Output the [X, Y] coordinate of the center of the cell containing the given text.  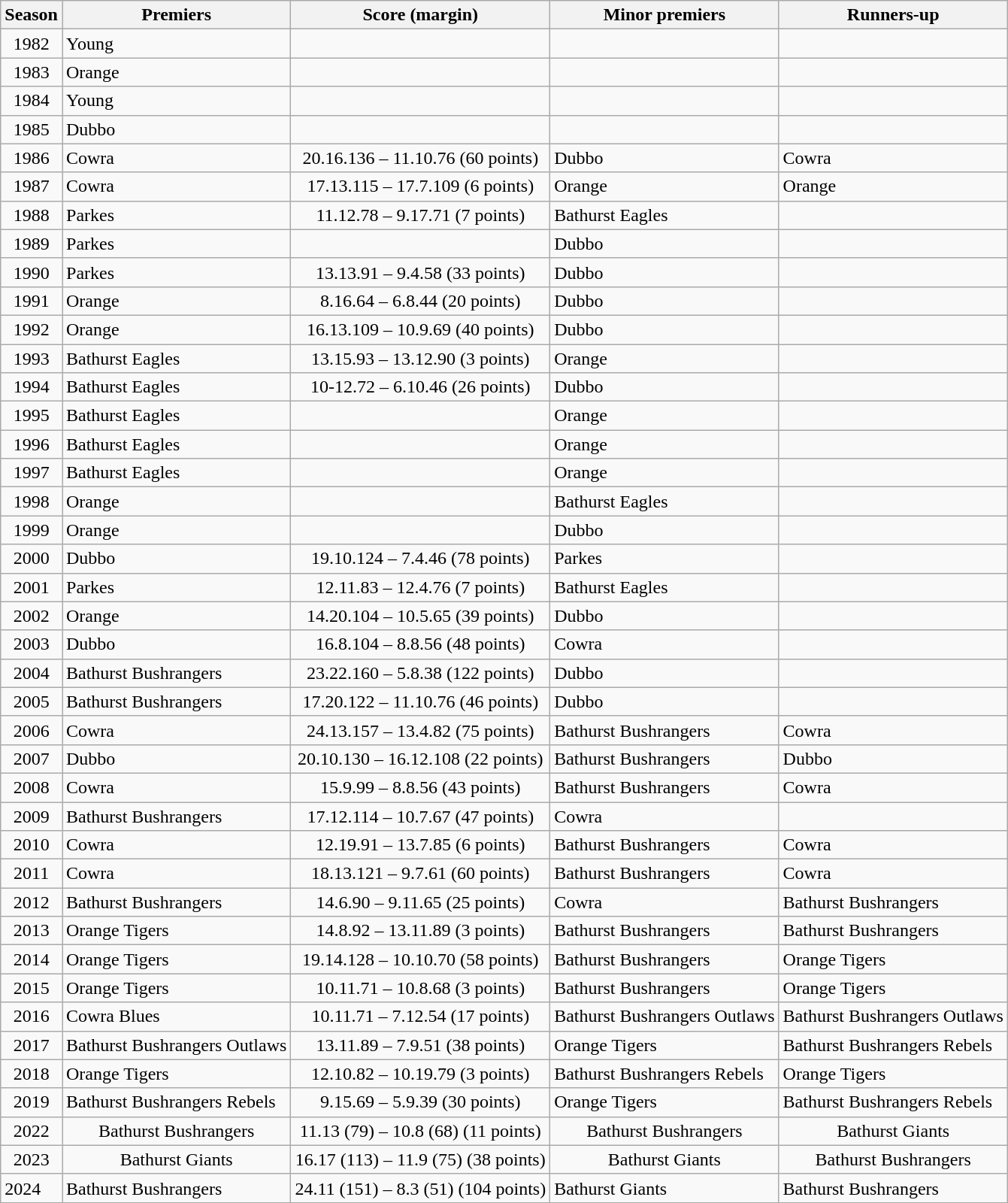
12.19.91 – 13.7.85 (6 points) [421, 845]
Cowra Blues [176, 1017]
24.11 (151) – 8.3 (51) (104 points) [421, 1188]
8.16.64 – 6.8.44 (20 points) [421, 301]
1992 [32, 329]
2006 [32, 730]
17.13.115 – 17.7.109 (6 points) [421, 186]
14.8.92 – 13.11.89 (3 points) [421, 931]
9.15.69 – 5.9.39 (30 points) [421, 1102]
2019 [32, 1102]
2011 [32, 874]
12.11.83 – 12.4.76 (7 points) [421, 587]
1997 [32, 473]
14.6.90 – 9.11.65 (25 points) [421, 902]
2015 [32, 988]
20.10.130 – 16.12.108 (22 points) [421, 759]
15.9.99 – 8.8.56 (43 points) [421, 787]
1982 [32, 44]
1994 [32, 387]
23.22.160 – 5.8.38 (122 points) [421, 673]
1986 [32, 158]
1993 [32, 359]
2012 [32, 902]
13.15.93 – 13.12.90 (3 points) [421, 359]
Runners-up [893, 15]
11.12.78 – 9.17.71 (7 points) [421, 215]
1999 [32, 530]
24.13.157 – 13.4.82 (75 points) [421, 730]
2009 [32, 816]
2024 [32, 1188]
12.10.82 – 10.19.79 (3 points) [421, 1074]
1985 [32, 129]
1987 [32, 186]
2010 [32, 845]
11.13 (79) – 10.8 (68) (11 points) [421, 1131]
1984 [32, 101]
1995 [32, 416]
2008 [32, 787]
Score (margin) [421, 15]
2013 [32, 931]
Season [32, 15]
1990 [32, 272]
1998 [32, 502]
2000 [32, 559]
13.13.91 – 9.4.58 (33 points) [421, 272]
10.11.71 – 7.12.54 (17 points) [421, 1017]
1996 [32, 444]
2004 [32, 673]
2017 [32, 1045]
2016 [32, 1017]
2001 [32, 587]
16.13.109 – 10.9.69 (40 points) [421, 329]
2014 [32, 959]
17.12.114 – 10.7.67 (47 points) [421, 816]
10.11.71 – 10.8.68 (3 points) [421, 988]
1989 [32, 244]
17.20.122 – 11.10.76 (46 points) [421, 701]
2023 [32, 1159]
1991 [32, 301]
19.10.124 – 7.4.46 (78 points) [421, 559]
2007 [32, 759]
13.11.89 – 7.9.51 (38 points) [421, 1045]
19.14.128 – 10.10.70 (58 points) [421, 959]
Premiers [176, 15]
14.20.104 – 10.5.65 (39 points) [421, 616]
Minor premiers [664, 15]
2022 [32, 1131]
2003 [32, 644]
1988 [32, 215]
2018 [32, 1074]
2005 [32, 701]
20.16.136 – 11.10.76 (60 points) [421, 158]
2002 [32, 616]
16.8.104 – 8.8.56 (48 points) [421, 644]
18.13.121 – 9.7.61 (60 points) [421, 874]
1983 [32, 72]
10-12.72 – 6.10.46 (26 points) [421, 387]
16.17 (113) – 11.9 (75) (38 points) [421, 1159]
